Output the [x, y] coordinate of the center of the cell containing the given text.  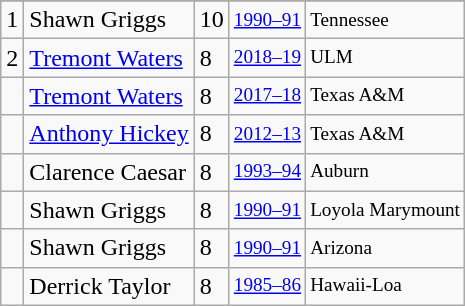
1 [12, 20]
Arizona [386, 248]
10 [212, 20]
Anthony Hickey [109, 134]
Auburn [386, 172]
Hawaii-Loa [386, 286]
2 [12, 58]
1985–86 [267, 286]
ULM [386, 58]
Tennessee [386, 20]
2012–13 [267, 134]
2018–19 [267, 58]
Derrick Taylor [109, 286]
1993–94 [267, 172]
Clarence Caesar [109, 172]
Loyola Marymount [386, 210]
2017–18 [267, 96]
